Provide the (X, Y) coordinate of the cell's center where the given text is located.  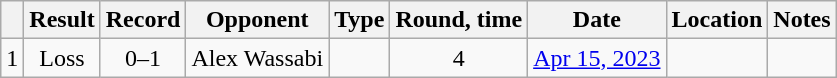
Opponent (258, 20)
Apr 15, 2023 (597, 58)
Loss (62, 58)
4 (459, 58)
Notes (802, 20)
Type (360, 20)
Alex Wassabi (258, 58)
0–1 (143, 58)
Date (597, 20)
Location (717, 20)
Round, time (459, 20)
Result (62, 20)
1 (12, 58)
Record (143, 20)
